For the text-containing cell, return its midpoint in [x, y] coordinate format. 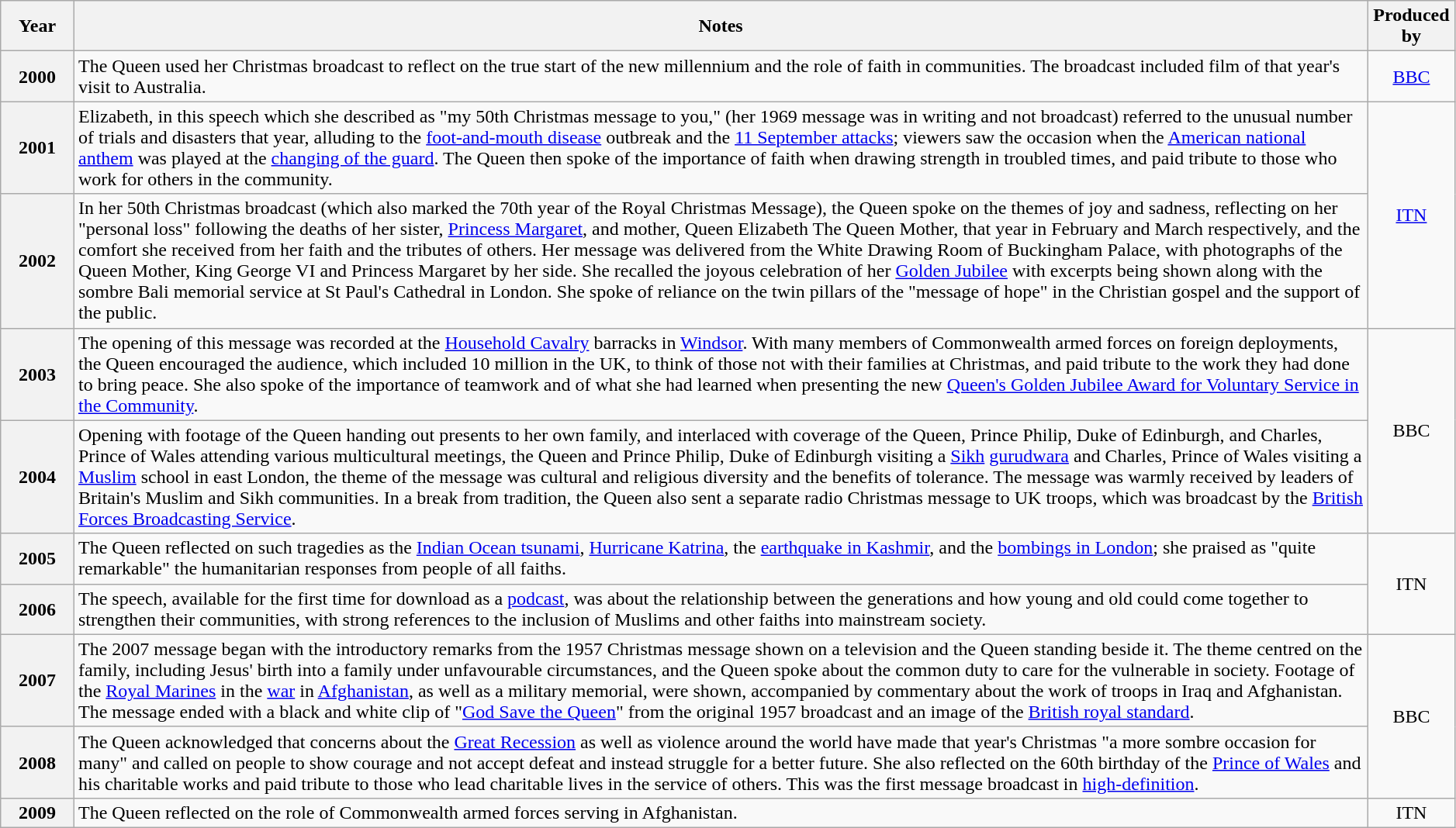
2004 [37, 477]
2008 [37, 762]
Year [37, 26]
2001 [37, 147]
2005 [37, 558]
2007 [37, 681]
2002 [37, 260]
2006 [37, 609]
2000 [37, 76]
Producedby [1412, 26]
2009 [37, 812]
2003 [37, 374]
The Queen reflected on the role of Commonwealth armed forces serving in Afghanistan. [720, 812]
Notes [720, 26]
